Detect which cell encompasses the target text, then output its (x, y) center coordinate. 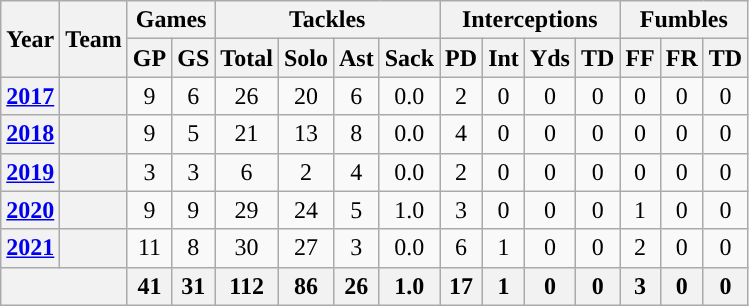
Games (170, 20)
112 (247, 286)
Int (504, 58)
Interceptions (530, 20)
2021 (30, 248)
Ast (356, 58)
Total (247, 58)
GS (194, 58)
13 (306, 134)
FF (640, 58)
Team (94, 39)
Fumbles (684, 20)
21 (247, 134)
FR (682, 58)
2018 (30, 134)
41 (149, 286)
86 (306, 286)
Year (30, 39)
27 (306, 248)
PD (462, 58)
2019 (30, 172)
30 (247, 248)
2020 (30, 210)
Yds (550, 58)
2017 (30, 96)
11 (149, 248)
Sack (409, 58)
Tackles (328, 20)
17 (462, 286)
31 (194, 286)
Solo (306, 58)
20 (306, 96)
GP (149, 58)
24 (306, 210)
29 (247, 210)
